Scan for the cell matching the given text and deliver its [X, Y] coordinate at center. 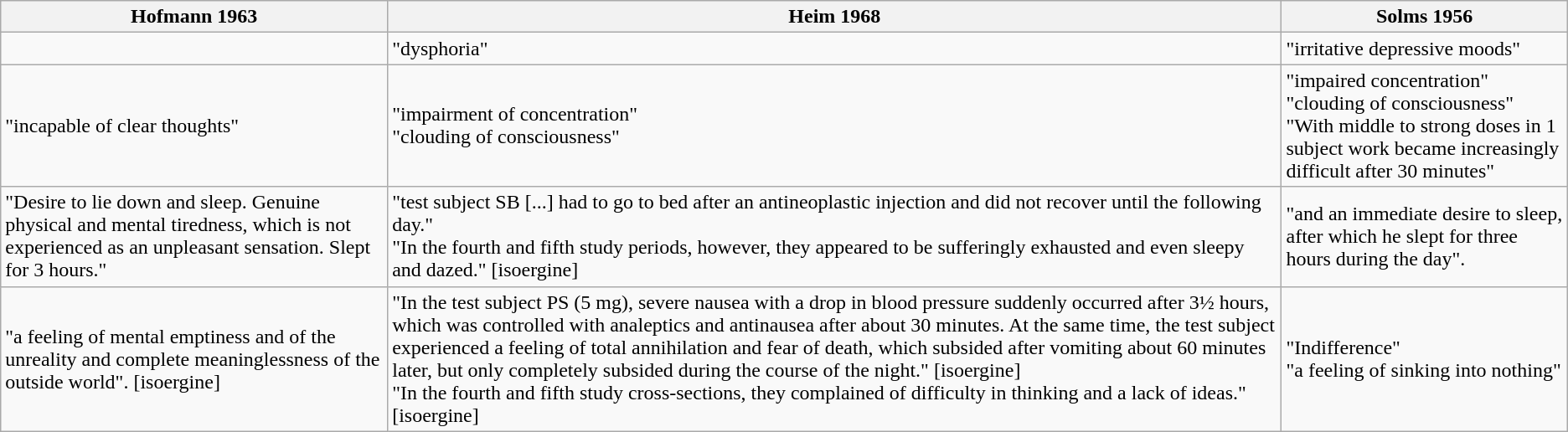
"impaired concentration""clouding of consciousness""With middle to strong doses in 1 subject work became increasingly difficult after 30 minutes" [1424, 126]
"a feeling of mental emptiness and of the unreality and complete meaninglessness of the outside world". [isoergine] [194, 358]
Hofmann 1963 [194, 17]
"impairment of concentration""clouding of consciousness" [834, 126]
"incapable of clear thoughts" [194, 126]
Solms 1956 [1424, 17]
Heim 1968 [834, 17]
"irritative depressive moods" [1424, 49]
"and an immediate desire to sleep, after which he slept for three hours during the day". [1424, 236]
"dysphoria" [834, 49]
"Indifference""a feeling of sinking into nothing" [1424, 358]
"Desire to lie down and sleep. Genuine physical and mental tiredness, which is not experienced as an unpleasant sensation. Slept for 3 hours." [194, 236]
